Detect which cell encompasses the target text, then output its [x, y] center coordinate. 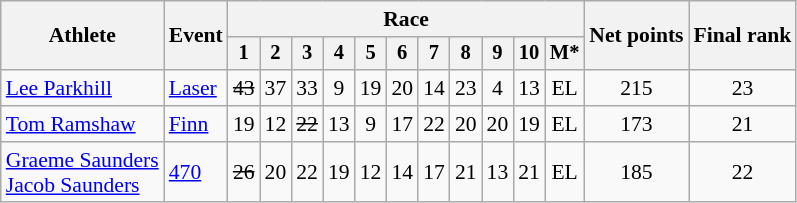
3 [307, 54]
Lee Parkhill [82, 88]
7 [434, 54]
1 [244, 54]
M* [564, 54]
10 [529, 54]
43 [244, 88]
5 [371, 54]
Finn [196, 124]
185 [636, 172]
33 [307, 88]
37 [276, 88]
Race [406, 19]
6 [402, 54]
Final rank [743, 36]
470 [196, 172]
2 [276, 54]
Graeme SaundersJacob Saunders [82, 172]
Athlete [82, 36]
Laser [196, 88]
8 [466, 54]
26 [244, 172]
Net points [636, 36]
173 [636, 124]
215 [636, 88]
Tom Ramshaw [82, 124]
Event [196, 36]
